Output the [x, y] coordinate of the center of the cell containing the given text.  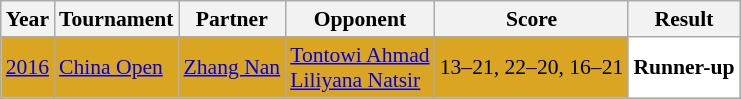
2016 [28, 68]
Tontowi Ahmad Liliyana Natsir [360, 68]
Score [532, 19]
Runner-up [684, 68]
Opponent [360, 19]
Partner [232, 19]
13–21, 22–20, 16–21 [532, 68]
China Open [116, 68]
Zhang Nan [232, 68]
Year [28, 19]
Tournament [116, 19]
Result [684, 19]
